From the cell containing the given text, extract its center point as [X, Y] coordinate. 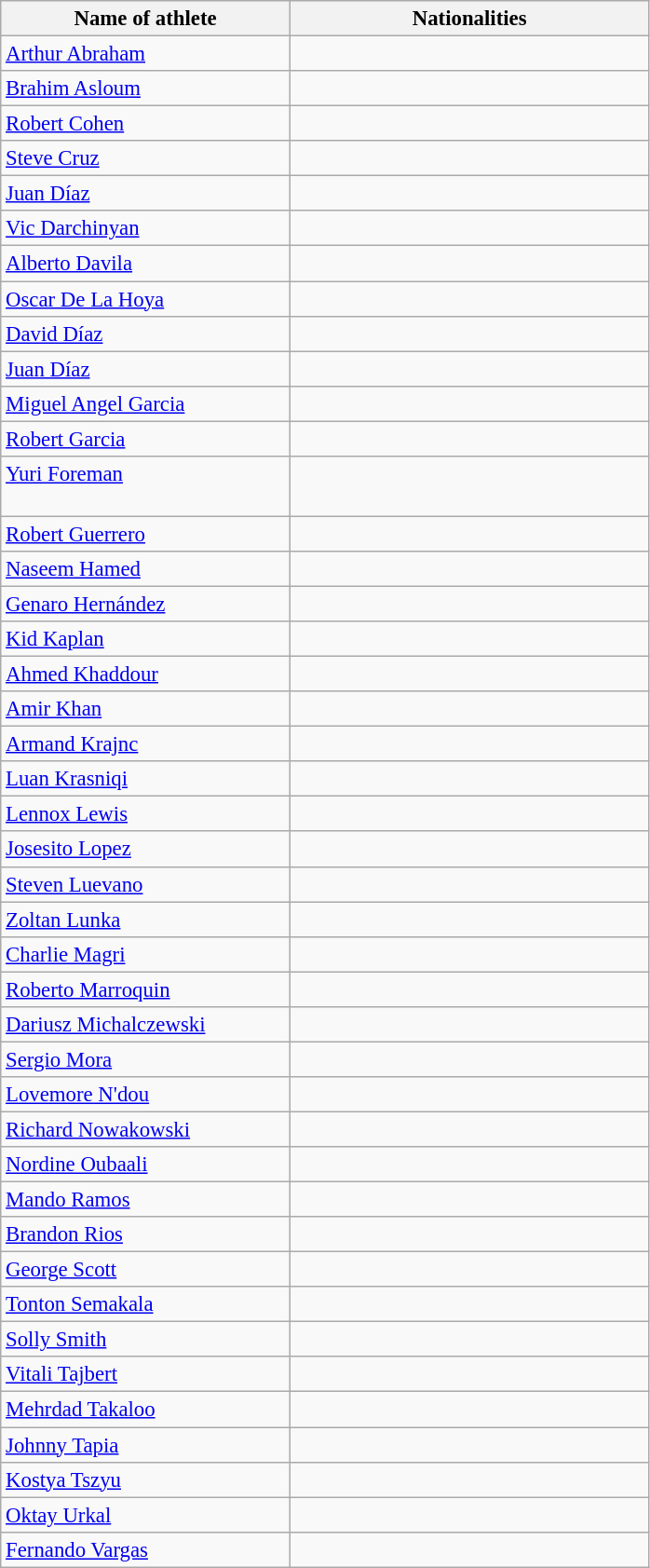
Roberto Marroquin [145, 989]
Miguel Angel Garcia [145, 403]
Yuri Foreman [145, 486]
Steven Luevano [145, 884]
Ahmed Khaddour [145, 675]
Name of athlete [145, 19]
Richard Nowakowski [145, 1129]
Vic Darchinyan [145, 228]
Kostya Tszyu [145, 1479]
Kid Kaplan [145, 639]
Mando Ramos [145, 1200]
Nationalities [469, 19]
David Díaz [145, 334]
Naseem Hamed [145, 569]
Brandon Rios [145, 1234]
George Scott [145, 1270]
Tonton Semakala [145, 1304]
Charlie Magri [145, 954]
Amir Khan [145, 709]
Lovemore N'dou [145, 1095]
Solly Smith [145, 1340]
Brahim Asloum [145, 89]
Luan Krasniqi [145, 779]
Robert Cohen [145, 124]
Zoltan Lunka [145, 920]
Oktay Urkal [145, 1515]
Genaro Hernández [145, 604]
Robert Garcia [145, 439]
Alberto Davila [145, 264]
Lennox Lewis [145, 814]
Vitali Tajbert [145, 1374]
Arthur Abraham [145, 54]
Dariusz Michalczewski [145, 1025]
Nordine Oubaali [145, 1165]
Johnny Tapia [145, 1445]
Fernando Vargas [145, 1549]
Steve Cruz [145, 158]
Mehrdad Takaloo [145, 1410]
Robert Guerrero [145, 534]
Sergio Mora [145, 1059]
Josesito Lopez [145, 850]
Oscar De La Hoya [145, 299]
Armand Krajnc [145, 744]
